From the cell containing the given text, extract its center point as (X, Y) coordinate. 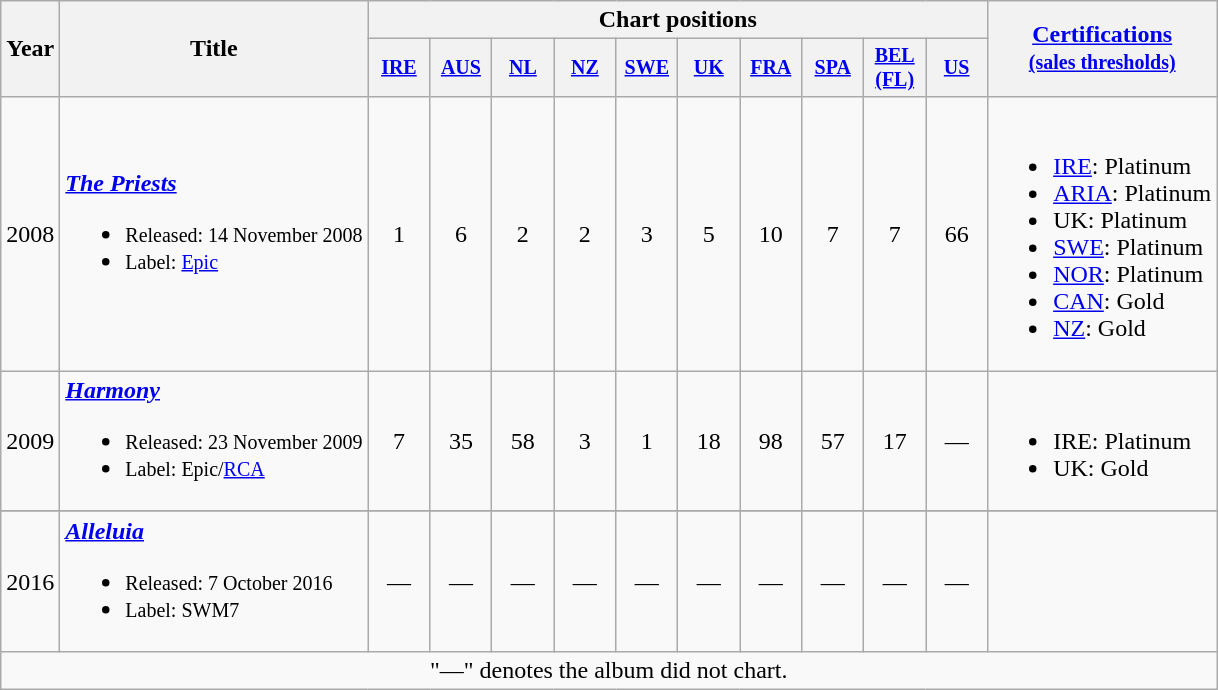
2016 (30, 581)
UK (709, 68)
BEL (FL) (895, 68)
The PriestsReleased: 14 November 2008Label: Epic (214, 234)
35 (461, 441)
IRE (399, 68)
Year (30, 49)
NZ (585, 68)
NL (523, 68)
6 (461, 234)
10 (771, 234)
5 (709, 234)
SWE (647, 68)
IRE: PlatinumUK: Gold (1102, 441)
98 (771, 441)
Certifications(sales thresholds) (1102, 49)
Chart positions (678, 20)
58 (523, 441)
SPA (833, 68)
Title (214, 49)
18 (709, 441)
US (957, 68)
HarmonyReleased: 23 November 2009Label: Epic/RCA (214, 441)
AUS (461, 68)
AlleluiaReleased: 7 October 2016Label: SWM7 (214, 581)
66 (957, 234)
2009 (30, 441)
57 (833, 441)
17 (895, 441)
"—" denotes the album did not chart. (609, 670)
FRA (771, 68)
2008 (30, 234)
IRE: PlatinumARIA: PlatinumUK: PlatinumSWE: PlatinumNOR: PlatinumCAN: GoldNZ: Gold (1102, 234)
